Provide the [X, Y] coordinate of the cell's center where the given text is located.  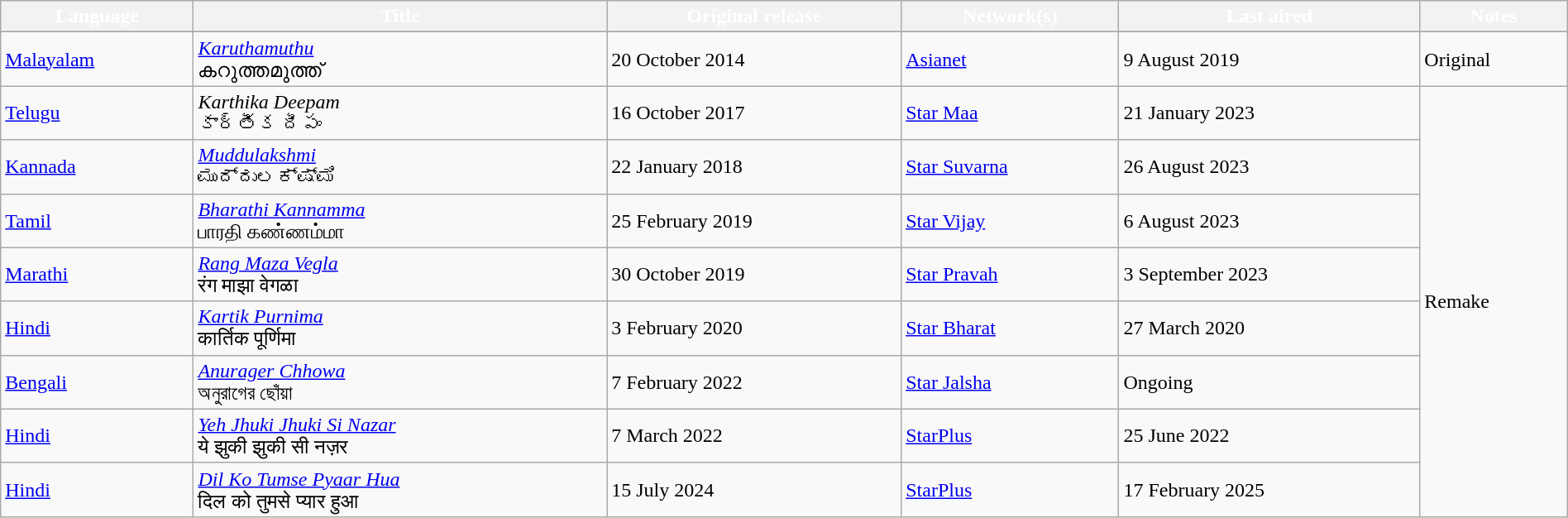
Remake [1494, 301]
Muddulakshmi ಮುದ್ದುಲಕ್ಷ್ಮಿ [400, 167]
Rang Maza Vegla रंग माझा वेगळा [400, 275]
Star Suvarna [1011, 167]
Star Bharat [1011, 328]
Dil Ko Tumse Pyaar Hua दिल को तुमसे प्यार हुआ [400, 490]
15 July 2024 [754, 490]
Star Vijay [1011, 220]
Anurager Chhowa অনুরাগের ছোঁয়া [400, 382]
Language [98, 17]
3 September 2023 [1269, 275]
Asianet [1011, 60]
17 February 2025 [1269, 490]
Network(s) [1011, 17]
Bharathi Kannamma பாரதி கண்ணம்மா [400, 220]
Original release [754, 17]
26 August 2023 [1269, 167]
Malayalam [98, 60]
Kartik Purnima कार्तिक पूर्णिमा [400, 328]
Ongoing [1269, 382]
Star Maa [1011, 113]
Kannada [98, 167]
21 January 2023 [1269, 113]
25 February 2019 [754, 220]
Tamil [98, 220]
16 October 2017 [754, 113]
Bengali [98, 382]
7 February 2022 [754, 382]
Star Jalsha [1011, 382]
9 August 2019 [1269, 60]
Marathi [98, 275]
6 August 2023 [1269, 220]
7 March 2022 [754, 435]
27 March 2020 [1269, 328]
3 February 2020 [754, 328]
20 October 2014 [754, 60]
Yeh Jhuki Jhuki Si Nazar ये झुकी झुकी सी नज़र [400, 435]
Star Pravah [1011, 275]
Title [400, 17]
Notes [1494, 17]
30 October 2019 [754, 275]
Original [1494, 60]
Last aired [1269, 17]
25 June 2022 [1269, 435]
Telugu [98, 113]
Karthika Deepam కార్తీక దీపం [400, 113]
22 January 2018 [754, 167]
Karuthamuthu കറുത്തമുത്ത് [400, 60]
